Return the [X, Y] coordinate for the center point of the cell that contains the specified text.  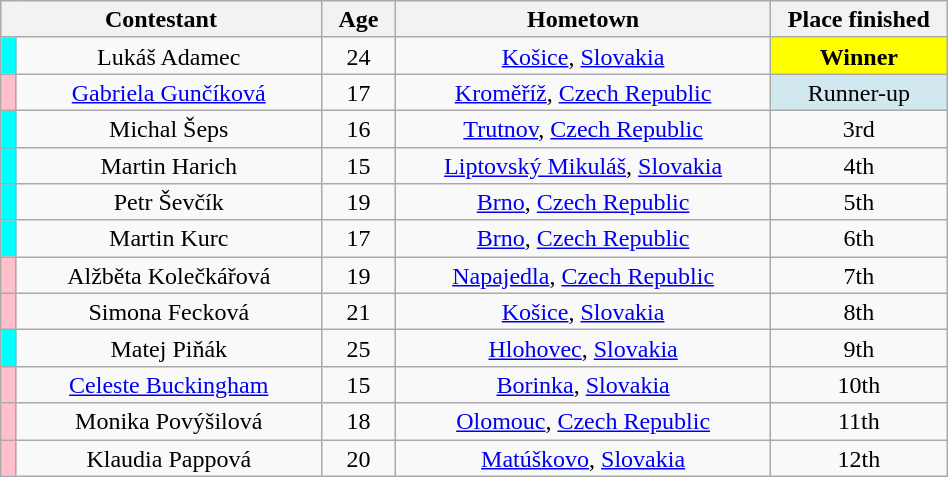
Winner [858, 56]
5th [858, 202]
Klaudia Pappová [168, 458]
6th [858, 238]
Runner-up [858, 92]
9th [858, 348]
10th [858, 384]
Alžběta Kolečkářová [168, 276]
Celeste Buckingham [168, 384]
Trutnov, Czech Republic [584, 128]
Hometown [584, 20]
Napajedla, Czech Republic [584, 276]
Hlohovec, Slovakia [584, 348]
Simona Fecková [168, 312]
Michal Šeps [168, 128]
Martin Kurc [168, 238]
Gabriela Gunčíková [168, 92]
20 [358, 458]
8th [858, 312]
Petr Ševčík [168, 202]
Matúškovo, Slovakia [584, 458]
12th [858, 458]
Monika Povýšilová [168, 422]
Age [358, 20]
7th [858, 276]
Martin Harich [168, 166]
21 [358, 312]
18 [358, 422]
Place finished [858, 20]
Kroměříž, Czech Republic [584, 92]
Matej Piňák [168, 348]
4th [858, 166]
Borinka, Slovakia [584, 384]
16 [358, 128]
Lukáš Adamec [168, 56]
Olomouc, Czech Republic [584, 422]
Contestant [161, 20]
Liptovský Mikuláš, Slovakia [584, 166]
3rd [858, 128]
25 [358, 348]
24 [358, 56]
11th [858, 422]
